Find where the given text appears and provide that cell's center as (x, y) coordinate. 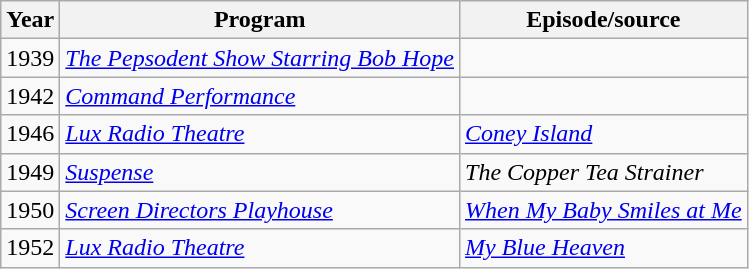
When My Baby Smiles at Me (604, 210)
1952 (30, 248)
1939 (30, 58)
The Pepsodent Show Starring Bob Hope (260, 58)
1950 (30, 210)
Episode/source (604, 20)
Command Performance (260, 96)
1942 (30, 96)
1946 (30, 134)
The Copper Tea Strainer (604, 172)
Screen Directors Playhouse (260, 210)
Program (260, 20)
Coney Island (604, 134)
My Blue Heaven (604, 248)
1949 (30, 172)
Suspense (260, 172)
Year (30, 20)
